Pinpoint the cell where the given text exists, returning its (X, Y) midpoint coordinate. 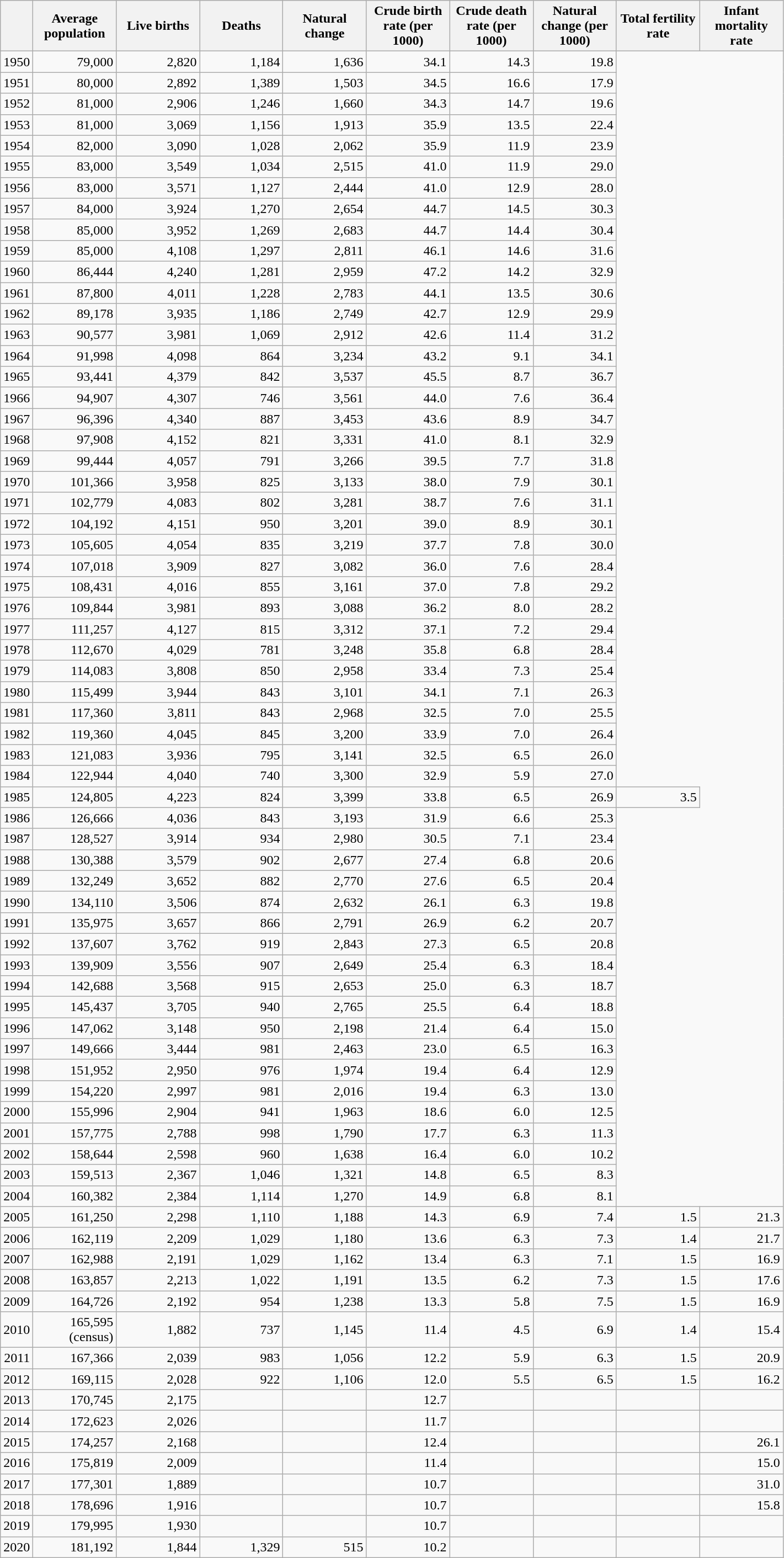
26.0 (575, 755)
802 (242, 503)
4,016 (158, 587)
737 (242, 1330)
1,297 (242, 251)
Crude death rate (per 1000) (491, 26)
23.0 (408, 1049)
160,382 (75, 1196)
7.5 (575, 1301)
37.1 (408, 629)
1979 (17, 671)
1996 (17, 1028)
1991 (17, 923)
12.2 (408, 1358)
97,908 (75, 440)
89,178 (75, 314)
3,537 (324, 377)
3,300 (324, 776)
3,935 (158, 314)
1990 (17, 902)
1982 (17, 734)
21.3 (742, 1217)
20.6 (575, 860)
4,029 (158, 650)
1,186 (242, 314)
934 (242, 839)
43.2 (408, 356)
2,367 (158, 1175)
33.8 (408, 797)
2,026 (158, 1421)
902 (242, 860)
36.7 (575, 377)
34.5 (408, 83)
18.8 (575, 1007)
3,914 (158, 839)
1,503 (324, 83)
16.2 (742, 1379)
134,110 (75, 902)
20.9 (742, 1358)
27.4 (408, 860)
2,192 (158, 1301)
147,062 (75, 1028)
1950 (17, 62)
2004 (17, 1196)
126,666 (75, 818)
13.6 (408, 1238)
1969 (17, 461)
14.5 (491, 209)
30.3 (575, 209)
2,175 (158, 1400)
111,257 (75, 629)
7.7 (491, 461)
3,141 (324, 755)
3,909 (158, 566)
2,820 (158, 62)
38.7 (408, 503)
19.6 (575, 104)
1953 (17, 125)
Infant mortality rate (742, 26)
107,018 (75, 566)
132,249 (75, 881)
11.3 (575, 1133)
1,889 (158, 1484)
2013 (17, 1400)
821 (242, 440)
4,040 (158, 776)
3,399 (324, 797)
3,924 (158, 209)
91,998 (75, 356)
36.2 (408, 608)
128,527 (75, 839)
1976 (17, 608)
3,549 (158, 167)
3,234 (324, 356)
746 (242, 398)
2,168 (158, 1442)
2,906 (158, 104)
155,996 (75, 1112)
4,223 (158, 797)
90,577 (75, 335)
4,057 (158, 461)
2,028 (158, 1379)
4.5 (491, 1330)
28.0 (575, 188)
31.9 (408, 818)
2012 (17, 1379)
Deaths (242, 26)
1978 (17, 650)
33.9 (408, 734)
28.2 (575, 608)
976 (242, 1070)
922 (242, 1379)
1997 (17, 1049)
142,688 (75, 986)
1,636 (324, 62)
29.4 (575, 629)
154,220 (75, 1091)
1965 (17, 377)
36.0 (408, 566)
1,913 (324, 125)
18.6 (408, 1112)
2,950 (158, 1070)
1989 (17, 881)
1,180 (324, 1238)
79,000 (75, 62)
18.7 (575, 986)
8.3 (575, 1175)
824 (242, 797)
2000 (17, 1112)
2,765 (324, 1007)
2,444 (324, 188)
139,909 (75, 965)
5.8 (491, 1301)
44.1 (408, 293)
941 (242, 1112)
39.5 (408, 461)
4,127 (158, 629)
Natural change (per 1000) (575, 26)
3,082 (324, 566)
4,083 (158, 503)
919 (242, 944)
3,652 (158, 881)
27.3 (408, 944)
1,321 (324, 1175)
3,453 (324, 419)
1988 (17, 860)
1,127 (242, 188)
1971 (17, 503)
983 (242, 1358)
157,775 (75, 1133)
20.7 (575, 923)
3,090 (158, 146)
3,148 (158, 1028)
15.4 (742, 1330)
145,437 (75, 1007)
137,607 (75, 944)
1,329 (242, 1547)
42.6 (408, 335)
15.8 (742, 1505)
158,644 (75, 1154)
3,281 (324, 503)
37.7 (408, 545)
99,444 (75, 461)
31.2 (575, 335)
1,188 (324, 1217)
2,997 (158, 1091)
1963 (17, 335)
86,444 (75, 272)
2,904 (158, 1112)
14.7 (491, 104)
1968 (17, 440)
21.4 (408, 1028)
740 (242, 776)
874 (242, 902)
1,269 (242, 230)
4,307 (158, 398)
855 (242, 587)
80,000 (75, 83)
1972 (17, 524)
170,745 (75, 1400)
2,598 (158, 1154)
2,912 (324, 335)
30.5 (408, 839)
850 (242, 671)
791 (242, 461)
4,340 (158, 419)
4,151 (158, 524)
1,228 (242, 293)
Natural change (324, 26)
26.4 (575, 734)
2005 (17, 1217)
20.8 (575, 944)
1998 (17, 1070)
3,808 (158, 671)
39.0 (408, 524)
13.4 (408, 1259)
3,219 (324, 545)
20.4 (575, 881)
3,657 (158, 923)
2,632 (324, 902)
2017 (17, 1484)
1,638 (324, 1154)
2,463 (324, 1049)
162,988 (75, 1259)
30.4 (575, 230)
12.5 (575, 1112)
1,145 (324, 1330)
2006 (17, 1238)
27.0 (575, 776)
2,677 (324, 860)
93,441 (75, 377)
2,298 (158, 1217)
1967 (17, 419)
3,133 (324, 482)
2,811 (324, 251)
26.3 (575, 692)
35.8 (408, 650)
94,907 (75, 398)
845 (242, 734)
2003 (17, 1175)
2,384 (158, 1196)
1966 (17, 398)
43.6 (408, 419)
18.4 (575, 965)
175,819 (75, 1463)
105,605 (75, 545)
893 (242, 608)
104,192 (75, 524)
1999 (17, 1091)
17.6 (742, 1280)
1980 (17, 692)
149,666 (75, 1049)
14.9 (408, 1196)
9.1 (491, 356)
46.1 (408, 251)
1954 (17, 146)
2,198 (324, 1028)
1,056 (324, 1358)
181,192 (75, 1547)
14.6 (491, 251)
1958 (17, 230)
12.0 (408, 1379)
4,240 (158, 272)
115,499 (75, 692)
882 (242, 881)
101,366 (75, 482)
29.0 (575, 167)
2016 (17, 1463)
87,800 (75, 293)
1994 (17, 986)
1,930 (158, 1526)
38.0 (408, 482)
3,571 (158, 188)
1,974 (324, 1070)
34.3 (408, 104)
3,331 (324, 440)
164,726 (75, 1301)
135,975 (75, 923)
2009 (17, 1301)
940 (242, 1007)
8.0 (491, 608)
1977 (17, 629)
3,705 (158, 1007)
2,788 (158, 1133)
2020 (17, 1547)
1,191 (324, 1280)
14.4 (491, 230)
915 (242, 986)
16.3 (575, 1049)
17.7 (408, 1133)
1,022 (242, 1280)
907 (242, 965)
1995 (17, 1007)
4,098 (158, 356)
3,762 (158, 944)
3,444 (158, 1049)
3,936 (158, 755)
795 (242, 755)
11.7 (408, 1421)
162,119 (75, 1238)
122,944 (75, 776)
1,790 (324, 1133)
1,389 (242, 83)
102,779 (75, 503)
109,844 (75, 608)
1987 (17, 839)
169,115 (75, 1379)
84,000 (75, 209)
1,916 (158, 1505)
44.0 (408, 398)
3,088 (324, 608)
21.7 (742, 1238)
3,952 (158, 230)
117,360 (75, 713)
2011 (17, 1358)
161,250 (75, 1217)
2007 (17, 1259)
1961 (17, 293)
815 (242, 629)
3,101 (324, 692)
108,431 (75, 587)
1956 (17, 188)
1,246 (242, 104)
1960 (17, 272)
22.4 (575, 125)
2,062 (324, 146)
172,623 (75, 1421)
954 (242, 1301)
174,257 (75, 1442)
3,944 (158, 692)
1984 (17, 776)
6.6 (491, 818)
114,083 (75, 671)
4,011 (158, 293)
3,568 (158, 986)
887 (242, 419)
30.0 (575, 545)
1,963 (324, 1112)
1992 (17, 944)
2002 (17, 1154)
2014 (17, 1421)
12.7 (408, 1400)
2,843 (324, 944)
2,892 (158, 83)
1959 (17, 251)
515 (324, 1547)
2,654 (324, 209)
3,193 (324, 818)
1975 (17, 587)
2,016 (324, 1091)
2,791 (324, 923)
866 (242, 923)
119,360 (75, 734)
3,561 (324, 398)
2,209 (158, 1238)
2,191 (158, 1259)
825 (242, 482)
827 (242, 566)
121,083 (75, 755)
4,379 (158, 377)
1,660 (324, 104)
2,980 (324, 839)
1,844 (158, 1547)
3,248 (324, 650)
1985 (17, 797)
31.1 (575, 503)
8.7 (491, 377)
29.9 (575, 314)
2,783 (324, 293)
3,506 (158, 902)
163,857 (75, 1280)
36.4 (575, 398)
1955 (17, 167)
3,579 (158, 860)
112,670 (75, 650)
2015 (17, 1442)
2008 (17, 1280)
1970 (17, 482)
1951 (17, 83)
1962 (17, 314)
23.4 (575, 839)
2,968 (324, 713)
1983 (17, 755)
31.8 (575, 461)
25.3 (575, 818)
25.0 (408, 986)
1,162 (324, 1259)
2,653 (324, 986)
2,959 (324, 272)
1986 (17, 818)
1,034 (242, 167)
2,009 (158, 1463)
960 (242, 1154)
130,388 (75, 860)
37.0 (408, 587)
1,106 (324, 1379)
1,238 (324, 1301)
3,161 (324, 587)
2,649 (324, 965)
1973 (17, 545)
1,110 (242, 1217)
3,069 (158, 125)
1957 (17, 209)
7.2 (491, 629)
1,114 (242, 1196)
3,266 (324, 461)
781 (242, 650)
2001 (17, 1133)
16.6 (491, 83)
3,312 (324, 629)
864 (242, 356)
151,952 (75, 1070)
45.5 (408, 377)
124,805 (75, 797)
1,156 (242, 125)
1,184 (242, 62)
7.4 (575, 1217)
2,958 (324, 671)
3,958 (158, 482)
30.6 (575, 293)
Total fertility rate (658, 26)
2,683 (324, 230)
3,201 (324, 524)
1,281 (242, 272)
3,200 (324, 734)
3,811 (158, 713)
2,515 (324, 167)
14.2 (491, 272)
2,749 (324, 314)
1974 (17, 566)
4,054 (158, 545)
82,000 (75, 146)
179,995 (75, 1526)
4,152 (158, 440)
1993 (17, 965)
4,045 (158, 734)
1964 (17, 356)
Live births (158, 26)
998 (242, 1133)
96,396 (75, 419)
1,028 (242, 146)
31.0 (742, 1484)
1,069 (242, 335)
31.6 (575, 251)
23.9 (575, 146)
1981 (17, 713)
2019 (17, 1526)
Crude birth rate (per 1000) (408, 26)
7.9 (491, 482)
33.4 (408, 671)
1,882 (158, 1330)
4,108 (158, 251)
2018 (17, 1505)
165,595 (census) (75, 1330)
42.7 (408, 314)
2,213 (158, 1280)
3.5 (658, 797)
159,513 (75, 1175)
12.4 (408, 1442)
34.7 (575, 419)
47.2 (408, 272)
178,696 (75, 1505)
5.5 (491, 1379)
2,039 (158, 1358)
Average population (75, 26)
17.9 (575, 83)
2,770 (324, 881)
4,036 (158, 818)
13.3 (408, 1301)
842 (242, 377)
16.4 (408, 1154)
167,366 (75, 1358)
177,301 (75, 1484)
835 (242, 545)
3,556 (158, 965)
1952 (17, 104)
13.0 (575, 1091)
2010 (17, 1330)
1,046 (242, 1175)
29.2 (575, 587)
14.8 (408, 1175)
27.6 (408, 881)
